Provide the (X, Y) coordinate of the cell's center where the given text is located.  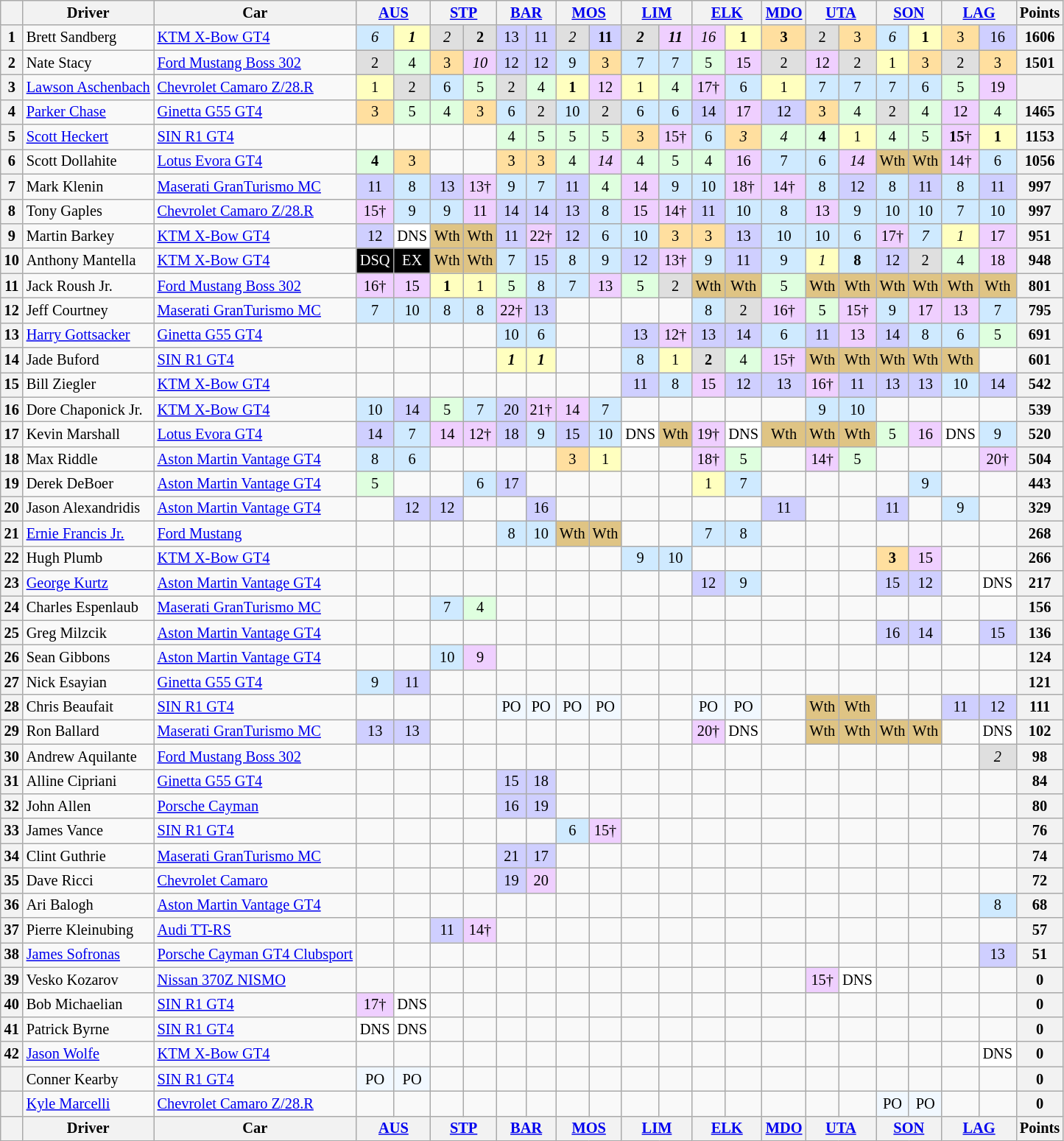
27 (12, 682)
691 (1040, 335)
72 (1040, 880)
Lawson Aschenbach (88, 87)
22 (12, 558)
37 (12, 930)
801 (1040, 286)
443 (1040, 484)
Ernie Francis Jr. (88, 533)
Scott Dollahite (88, 161)
26 (12, 657)
Bob Michaelian (88, 1005)
539 (1040, 410)
136 (1040, 633)
80 (1040, 806)
31 (12, 782)
542 (1040, 385)
124 (1040, 657)
36 (12, 905)
Jade Buford (88, 360)
68 (1040, 905)
34 (12, 856)
Jack Roush Jr. (88, 286)
DSQ (375, 261)
Ron Ballard (88, 731)
Max Riddle (88, 459)
Anthony Mantella (88, 261)
40 (12, 1005)
601 (1040, 360)
35 (12, 880)
Greg Milzcik (88, 633)
Kyle Marcelli (88, 1103)
EX (412, 261)
Tony Gaples (88, 211)
Derek DeBoer (88, 484)
504 (1040, 459)
Dore Chaponick Jr. (88, 410)
21† (541, 410)
Vesko Kozarov (88, 980)
Charles Espenlaub (88, 608)
Chris Beaufait (88, 707)
Patrick Byrne (88, 1029)
28 (12, 707)
Jason Alexandridis (88, 508)
Chevrolet Camaro (255, 880)
James Vance (88, 831)
Clint Guthrie (88, 856)
Jeff Courtney (88, 310)
84 (1040, 782)
38 (12, 955)
Jason Wolfe (88, 1054)
Nissan 370Z NISMO (255, 980)
1153 (1040, 137)
Ford Mustang (255, 533)
951 (1040, 236)
156 (1040, 608)
Parker Chase (88, 112)
Martin Barkey (88, 236)
23 (12, 583)
25 (12, 633)
Ari Balogh (88, 905)
74 (1040, 856)
948 (1040, 261)
268 (1040, 533)
Mark Klenin (88, 186)
John Allen (88, 806)
98 (1040, 756)
33 (12, 831)
1465 (1040, 112)
Pierre Kleinubing (88, 930)
795 (1040, 310)
Dave Ricci (88, 880)
57 (1040, 930)
42 (12, 1054)
Nate Stacy (88, 63)
Sean Gibbons (88, 657)
32 (12, 806)
Andrew Aquilante (88, 756)
Harry Gottsacker (88, 335)
520 (1040, 434)
217 (1040, 583)
1606 (1040, 38)
Hugh Plumb (88, 558)
19† (708, 434)
Nick Esayian (88, 682)
39 (12, 980)
Brett Sandberg (88, 38)
30 (12, 756)
329 (1040, 508)
Kevin Marshall (88, 434)
Audi TT-RS (255, 930)
Conner Kearby (88, 1079)
76 (1040, 831)
Scott Heckert (88, 137)
Alline Cipriani (88, 782)
Porsche Cayman GT4 Clubsport (255, 955)
Porsche Cayman (255, 806)
51 (1040, 955)
41 (12, 1029)
James Sofronas (88, 955)
102 (1040, 731)
Bill Ziegler (88, 385)
1501 (1040, 63)
1056 (1040, 161)
266 (1040, 558)
29 (12, 731)
24 (12, 608)
121 (1040, 682)
George Kurtz (88, 583)
111 (1040, 707)
